From the cell containing the given text, extract its center point as (X, Y) coordinate. 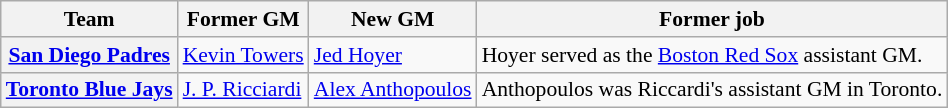
Jed Hoyer (393, 55)
Former job (712, 19)
Hoyer served as the Boston Red Sox assistant GM. (712, 55)
Toronto Blue Jays (90, 90)
San Diego Padres (90, 55)
Alex Anthopoulos (393, 90)
Anthopoulos was Riccardi's assistant GM in Toronto. (712, 90)
New GM (393, 19)
J. P. Ricciardi (244, 90)
Team (90, 19)
Former GM (244, 19)
Kevin Towers (244, 55)
